For the text-containing cell, return its midpoint in (x, y) coordinate format. 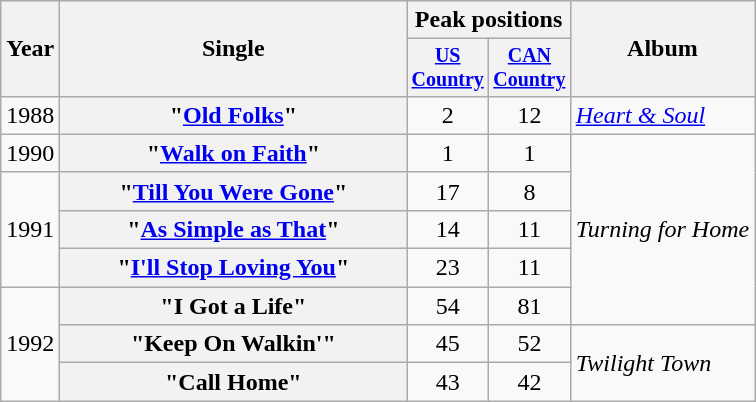
2 (448, 115)
Turning for Home (662, 229)
45 (448, 344)
US Country (448, 68)
"Walk on Faith" (234, 153)
1991 (30, 229)
43 (448, 382)
81 (530, 306)
14 (448, 229)
"Old Folks" (234, 115)
1988 (30, 115)
Heart & Soul (662, 115)
1992 (30, 344)
Twilight Town (662, 363)
Year (30, 49)
23 (448, 268)
CAN Country (530, 68)
"Till You Were Gone" (234, 191)
12 (530, 115)
"Keep On Walkin'" (234, 344)
Single (234, 49)
"Call Home" (234, 382)
52 (530, 344)
"I'll Stop Loving You" (234, 268)
"As Simple as That" (234, 229)
54 (448, 306)
1990 (30, 153)
8 (530, 191)
Album (662, 49)
Peak positions (488, 20)
17 (448, 191)
42 (530, 382)
"I Got a Life" (234, 306)
